Extract the (x, y) coordinate from the center of the cell holding the provided text.  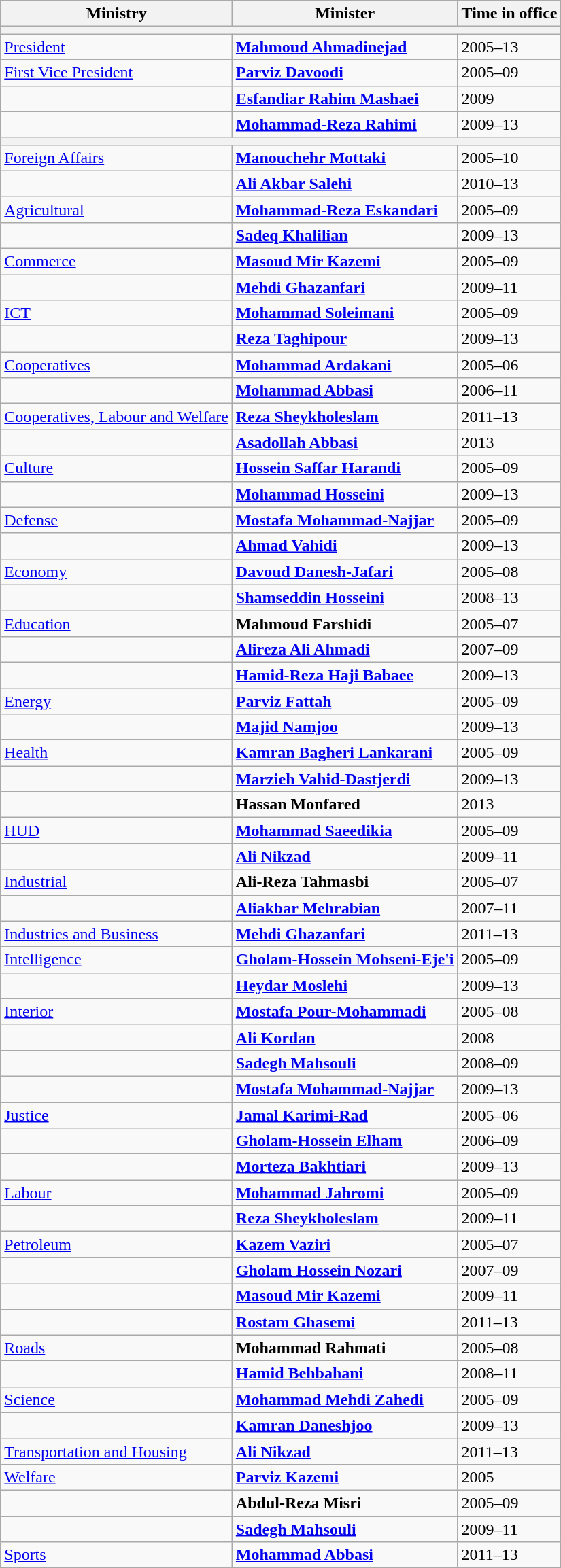
2005 (509, 1477)
Rostam Ghasemi (345, 1322)
Mohammad Soleimani (345, 313)
Gholam-Hossein Mohseni-Eje'i (345, 960)
Mohammad Ardakani (345, 365)
Ali Akbar Salehi (345, 184)
First Vice President (117, 73)
Gholam Hossein Nozari (345, 1270)
Esfandiar Rahim Mashaei (345, 99)
Economy (117, 572)
Shamseddin Hosseini (345, 597)
Mohammad Mehdi Zahedi (345, 1399)
Parviz Fattah (345, 701)
Petroleum (117, 1244)
President (117, 47)
Roads (117, 1348)
Mahmoud Farshidi (345, 623)
Welfare (117, 1477)
Mahmoud Ahmadinejad (345, 47)
Commerce (117, 261)
Energy (117, 701)
Sadeq Khalilian (345, 235)
Cooperatives, Labour and Welfare (117, 417)
Sports (117, 1555)
2006–11 (509, 391)
Ali-Reza Tahmasbi (345, 882)
Health (117, 753)
Gholam-Hossein Elham (345, 1141)
Morteza Bakhtiari (345, 1167)
HUD (117, 831)
Marzieh Vahid-Dastjerdi (345, 779)
Ali Kordan (345, 1037)
Hossein Saffar Harandi (345, 468)
Abdul-Reza Misri (345, 1503)
Heydar Moslehi (345, 986)
Mostafa Pour-Mohammadi (345, 1011)
Transportation and Housing (117, 1451)
Mohammad Jahromi (345, 1193)
Majid Namjoo (345, 727)
2010–13 (509, 184)
Science (117, 1399)
Asadollah Abbasi (345, 442)
Industries and Business (117, 934)
Labour (117, 1193)
Parviz Kazemi (345, 1477)
2008–11 (509, 1374)
2007–11 (509, 908)
Mohammad Hosseini (345, 494)
Kamran Daneshjoo (345, 1425)
Agricultural (117, 209)
Reza Taghipour (345, 339)
Mohammad Saeedikia (345, 831)
ICT (117, 313)
Mohammad-Reza Eskandari (345, 209)
Kazem Vaziri (345, 1244)
2008 (509, 1037)
Justice (117, 1115)
2008–13 (509, 597)
2009 (509, 99)
Defense (117, 520)
Mohammad Rahmati (345, 1348)
Alireza Ali Ahmadi (345, 649)
Hamid Behbahani (345, 1374)
Kamran Bagheri Lankarani (345, 753)
Industrial (117, 882)
2008–09 (509, 1063)
2005–10 (509, 158)
Intelligence (117, 960)
Hassan Monfared (345, 805)
Culture (117, 468)
Parviz Davoodi (345, 73)
Hamid-Reza Haji Babaee (345, 675)
Interior (117, 1011)
Aliakbar Mehrabian (345, 908)
Ministry (117, 14)
Mohammad-Reza Rahimi (345, 124)
Manouchehr Mottaki (345, 158)
Time in office (509, 14)
Cooperatives (117, 365)
Ahmad Vahidi (345, 546)
2005–13 (509, 47)
Education (117, 623)
Jamal Karimi-Rad (345, 1115)
Minister (345, 14)
2006–09 (509, 1141)
Foreign Affairs (117, 158)
Davoud Danesh-Jafari (345, 572)
